Determine the [x, y] coordinate at the center of the cell enclosing the given text.  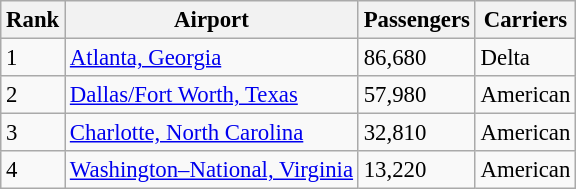
Carriers [525, 20]
Delta [525, 58]
1 [33, 58]
2 [33, 95]
86,680 [416, 58]
32,810 [416, 133]
Rank [33, 20]
13,220 [416, 170]
Passengers [416, 20]
Charlotte, North Carolina [212, 133]
Dallas/Fort Worth, Texas [212, 95]
4 [33, 170]
57,980 [416, 95]
Airport [212, 20]
3 [33, 133]
Atlanta, Georgia [212, 58]
Washington–National, Virginia [212, 170]
